Extract the [X, Y] coordinate from the center of the cell holding the provided text.  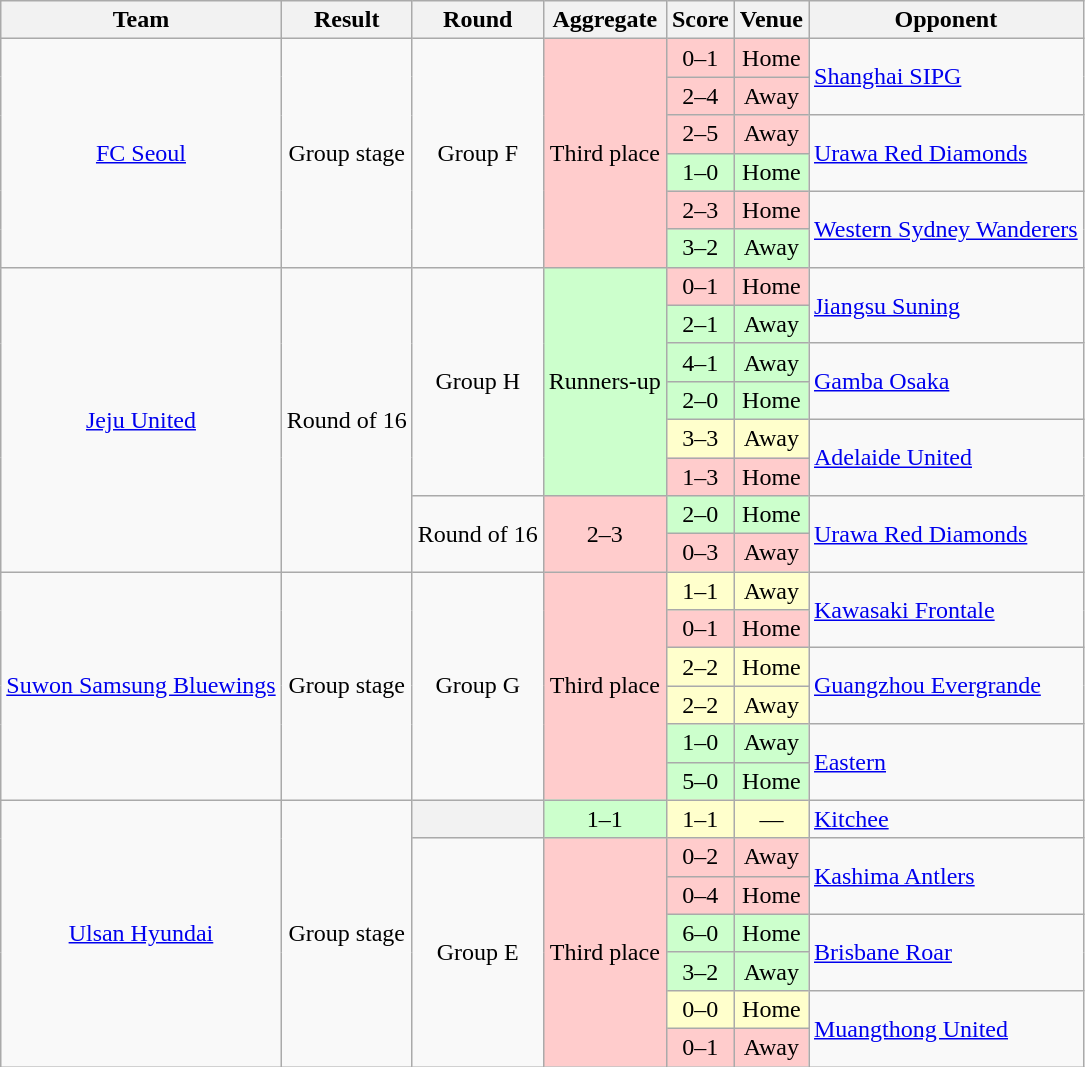
Kitchee [946, 819]
Eastern [946, 762]
Jiangsu Suning [946, 305]
Group E [478, 952]
Venue [771, 20]
Jeju United [141, 419]
Kashima Antlers [946, 876]
— [771, 819]
Round [478, 20]
Gamba Osaka [946, 381]
Runners-up [604, 381]
Kawasaki Frontale [946, 610]
Western Sydney Wanderers [946, 229]
5–0 [700, 781]
Team [141, 20]
Group H [478, 381]
Aggregate [604, 20]
0–2 [700, 857]
6–0 [700, 933]
Score [700, 20]
4–1 [700, 362]
3–3 [700, 438]
FC Seoul [141, 153]
Brisbane Roar [946, 952]
Opponent [946, 20]
Suwon Samsung Bluewings [141, 686]
Guangzhou Evergrande [946, 686]
2–5 [700, 134]
0–4 [700, 895]
Group G [478, 686]
1–3 [700, 477]
2–1 [700, 324]
Result [346, 20]
Adelaide United [946, 457]
Shanghai SIPG [946, 77]
Group F [478, 153]
0–3 [700, 553]
2–4 [700, 96]
Muangthong United [946, 1028]
0–0 [700, 1009]
Ulsan Hyundai [141, 933]
